Provide the (x, y) coordinate of the cell's center where the given text is located.  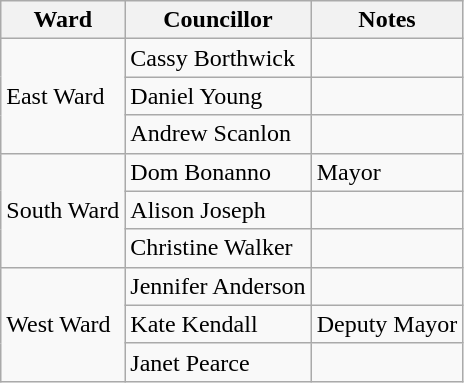
Deputy Mayor (387, 324)
Dom Bonanno (218, 172)
Ward (63, 20)
Kate Kendall (218, 324)
South Ward (63, 210)
Andrew Scanlon (218, 134)
Daniel Young (218, 96)
Mayor (387, 172)
Jennifer Anderson (218, 286)
Councillor (218, 20)
East Ward (63, 96)
Janet Pearce (218, 362)
West Ward (63, 324)
Christine Walker (218, 248)
Cassy Borthwick (218, 58)
Alison Joseph (218, 210)
Notes (387, 20)
